Output the (X, Y) coordinate of the center of the cell containing the given text.  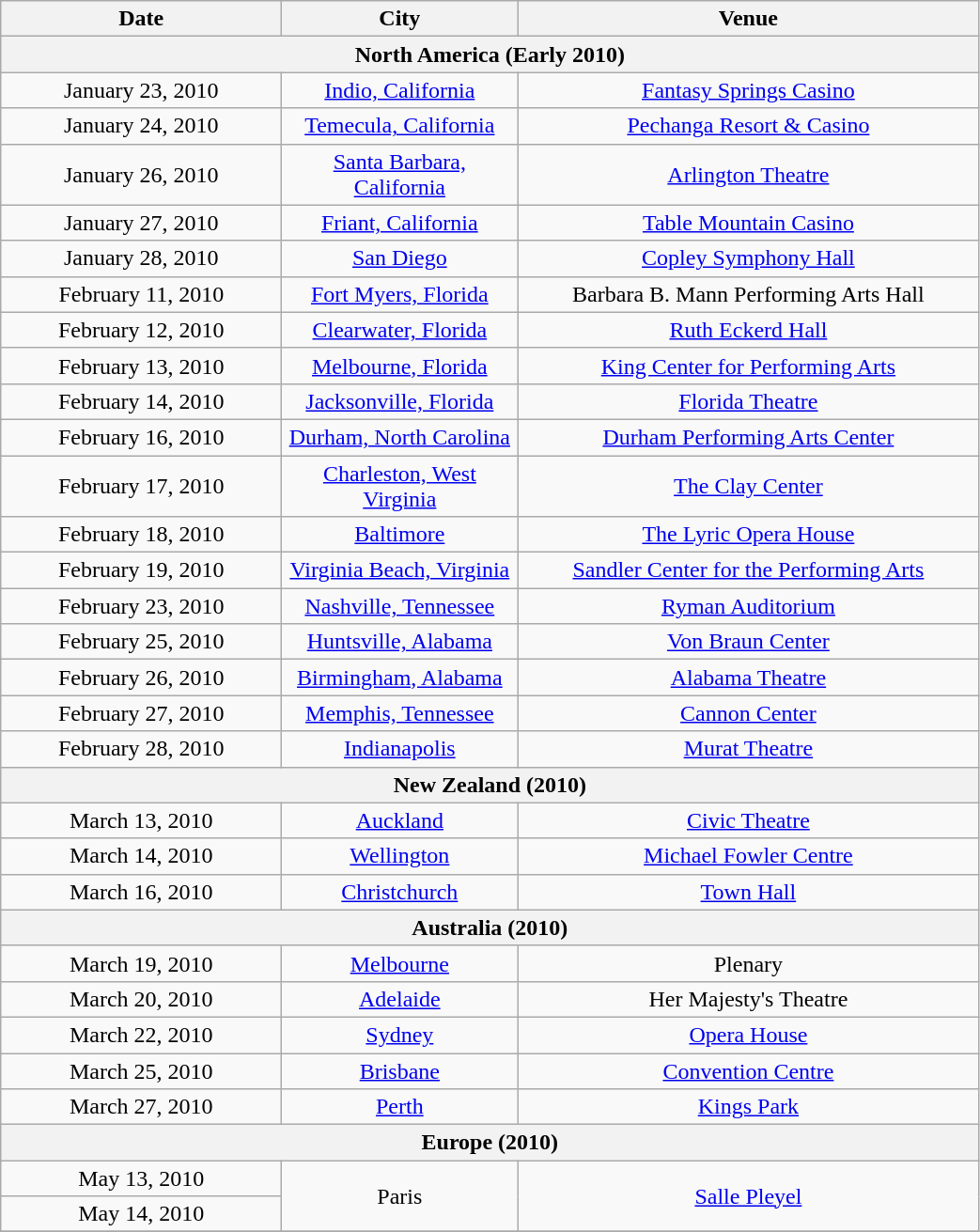
February 16, 2010 (141, 437)
Temecula, California (400, 126)
Birmingham, Alabama (400, 678)
The Clay Center (748, 485)
March 16, 2010 (141, 892)
May 14, 2010 (141, 1214)
Michael Fowler Centre (748, 856)
Durham, North Carolina (400, 437)
February 26, 2010 (141, 678)
Brisbane (400, 1070)
February 25, 2010 (141, 642)
March 20, 2010 (141, 999)
February 23, 2010 (141, 606)
Charleston, West Virginia (400, 485)
Durham Performing Arts Center (748, 437)
Ryman Auditorium (748, 606)
Memphis, Tennessee (400, 713)
Virginia Beach, Virginia (400, 570)
New Zealand (2010) (490, 785)
Venue (748, 19)
March 13, 2010 (141, 820)
March 27, 2010 (141, 1107)
North America (Early 2010) (490, 55)
Santa Barbara, California (400, 175)
Clearwater, Florida (400, 330)
February 27, 2010 (141, 713)
Kings Park (748, 1107)
San Diego (400, 258)
Table Mountain Casino (748, 223)
February 12, 2010 (141, 330)
Australia (2010) (490, 928)
Friant, California (400, 223)
March 19, 2010 (141, 963)
Salle Pleyel (748, 1196)
Von Braun Center (748, 642)
Jacksonville, Florida (400, 401)
Adelaide (400, 999)
February 13, 2010 (141, 366)
March 22, 2010 (141, 1035)
February 17, 2010 (141, 485)
Florida Theatre (748, 401)
Her Majesty's Theatre (748, 999)
Paris (400, 1196)
January 28, 2010 (141, 258)
Ruth Eckerd Hall (748, 330)
Indio, California (400, 90)
Fantasy Springs Casino (748, 90)
Civic Theatre (748, 820)
Fort Myers, Florida (400, 294)
January 26, 2010 (141, 175)
King Center for Performing Arts (748, 366)
Nashville, Tennessee (400, 606)
Arlington Theatre (748, 175)
Europe (2010) (490, 1143)
Huntsville, Alabama (400, 642)
February 19, 2010 (141, 570)
May 13, 2010 (141, 1178)
Barbara B. Mann Performing Arts Hall (748, 294)
February 14, 2010 (141, 401)
Pechanga Resort & Casino (748, 126)
January 23, 2010 (141, 90)
Melbourne, Florida (400, 366)
Melbourne (400, 963)
Christchurch (400, 892)
Cannon Center (748, 713)
Date (141, 19)
Indianapolis (400, 749)
February 18, 2010 (141, 535)
Plenary (748, 963)
Sydney (400, 1035)
City (400, 19)
Town Hall (748, 892)
March 25, 2010 (141, 1070)
Convention Centre (748, 1070)
Murat Theatre (748, 749)
Alabama Theatre (748, 678)
Wellington (400, 856)
February 28, 2010 (141, 749)
Opera House (748, 1035)
January 27, 2010 (141, 223)
Perth (400, 1107)
March 14, 2010 (141, 856)
Sandler Center for the Performing Arts (748, 570)
January 24, 2010 (141, 126)
The Lyric Opera House (748, 535)
Copley Symphony Hall (748, 258)
Baltimore (400, 535)
Auckland (400, 820)
February 11, 2010 (141, 294)
